From the cell containing the given text, extract its center point as [x, y] coordinate. 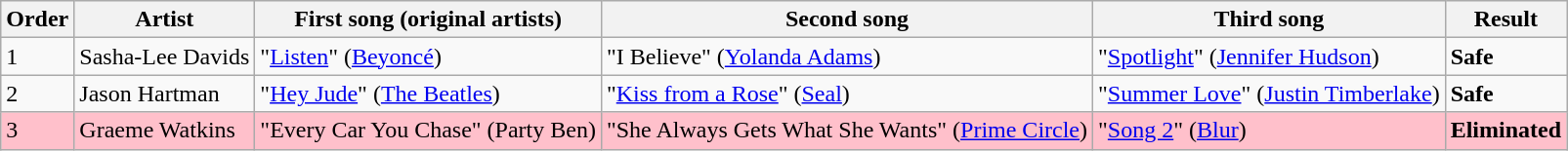
2 [37, 94]
"Hey Jude" (The Beatles) [428, 94]
"Spotlight" (Jennifer Hudson) [1270, 57]
Graeme Watkins [164, 131]
Order [37, 19]
3 [37, 131]
1 [37, 57]
Result [1505, 19]
Jason Hartman [164, 94]
Sasha-Lee Davids [164, 57]
First song (original artists) [428, 19]
Artist [164, 19]
"I Believe" (Yolanda Adams) [846, 57]
Eliminated [1505, 131]
"Summer Love" (Justin Timberlake) [1270, 94]
"Listen" (Beyoncé) [428, 57]
"Kiss from a Rose" (Seal) [846, 94]
"Song 2" (Blur) [1270, 131]
Third song [1270, 19]
Second song [846, 19]
"Every Car You Chase" (Party Ben) [428, 131]
"She Always Gets What She Wants" (Prime Circle) [846, 131]
